Detect which cell encompasses the target text, then output its [X, Y] center coordinate. 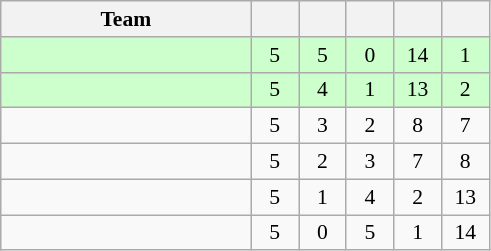
Team [126, 19]
